Determine the (X, Y) coordinate at the center of the cell enclosing the given text.  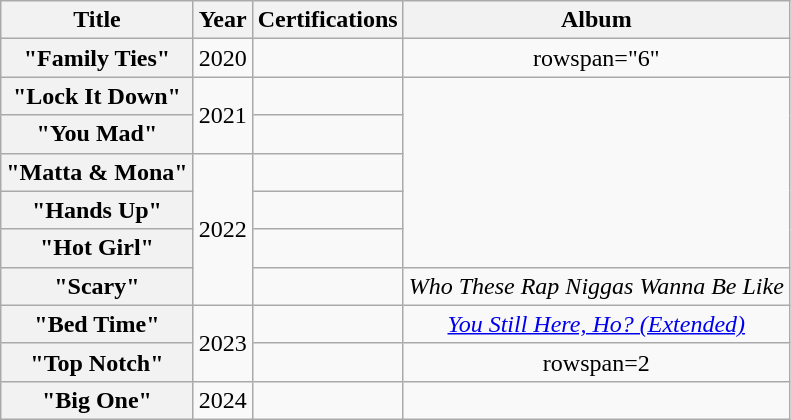
2020 (222, 58)
2024 (222, 400)
"Family Ties" (97, 58)
"You Mad" (97, 134)
"Lock It Down" (97, 96)
rowspan="6" (596, 58)
Year (222, 20)
"Bed Time" (97, 324)
2023 (222, 343)
Certifications (328, 20)
Who These Rap Niggas Wanna Be Like (596, 286)
"Matta & Mona" (97, 172)
"Hands Up" (97, 210)
2022 (222, 229)
"Big One" (97, 400)
Album (596, 20)
rowspan=2 (596, 362)
Title (97, 20)
"Scary" (97, 286)
You Still Here, Ho? (Extended) (596, 324)
"Top Notch" (97, 362)
2021 (222, 115)
"Hot Girl" (97, 248)
